For the text-containing cell, return its midpoint in [x, y] coordinate format. 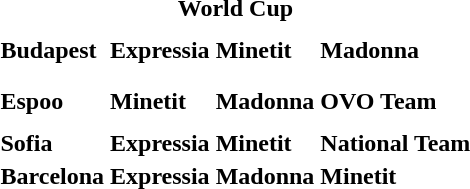
Madonna [265, 101]
